For the text-containing cell, return its midpoint in [x, y] coordinate format. 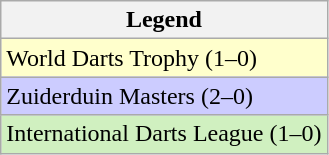
International Darts League (1–0) [164, 134]
Zuiderduin Masters (2–0) [164, 96]
Legend [164, 20]
World Darts Trophy (1–0) [164, 58]
